Detect which cell encompasses the target text, then output its (X, Y) center coordinate. 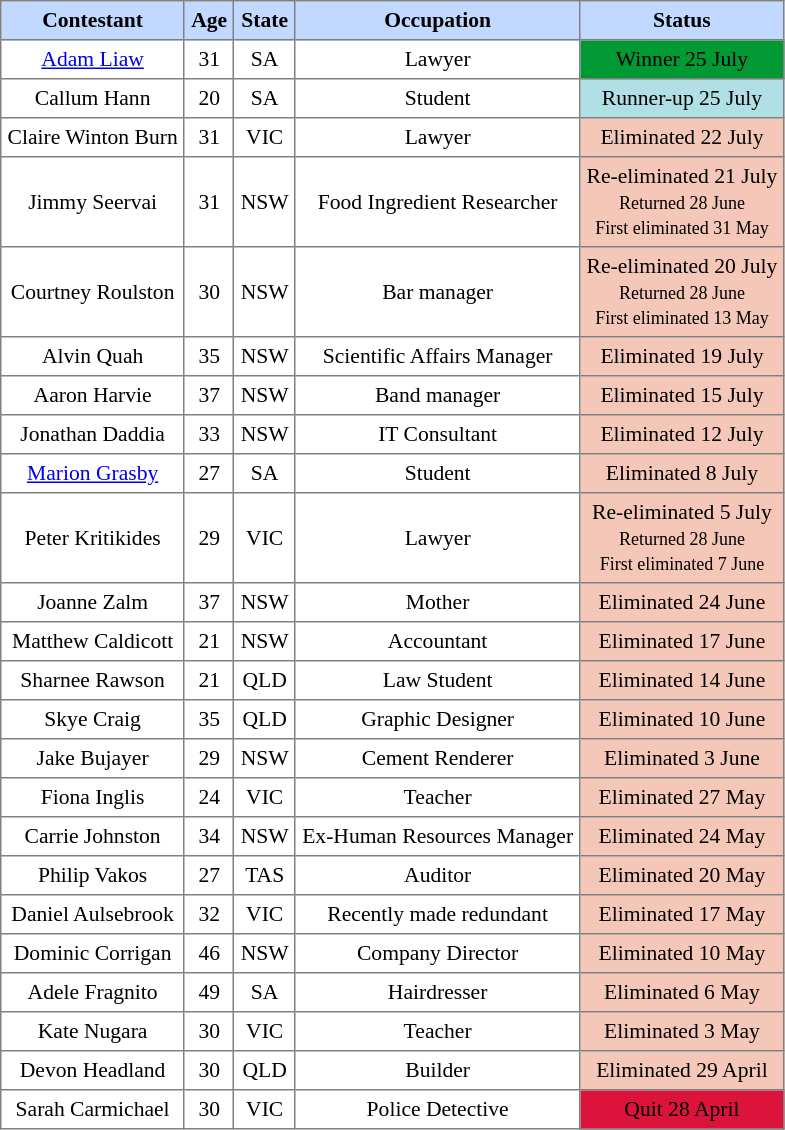
Eliminated 8 July (682, 474)
Food Ingredient Researcher (437, 202)
Eliminated 17 May (682, 914)
IT Consultant (437, 434)
Fiona Inglis (93, 798)
46 (208, 954)
Sarah Carmichael (93, 1110)
24 (208, 798)
Eliminated 20 May (682, 876)
Law Student (437, 680)
Ex-Human Resources Manager (437, 836)
33 (208, 434)
Aaron Harvie (93, 396)
Jonathan Daddia (93, 434)
Jake Bujayer (93, 758)
Age (208, 20)
Peter Kritikides (93, 538)
Builder (437, 1070)
Skye Craig (93, 720)
Re-eliminated 5 JulyReturned 28 JuneFirst eliminated 7 June (682, 538)
State (264, 20)
Winner 25 July (682, 60)
Status (682, 20)
Sharnee Rawson (93, 680)
Auditor (437, 876)
Daniel Aulsebrook (93, 914)
Alvin Quah (93, 356)
Eliminated 24 May (682, 836)
Hairdresser (437, 992)
Recently made redundant (437, 914)
TAS (264, 876)
Eliminated 27 May (682, 798)
Re-eliminated 21 JulyReturned 28 JuneFirst eliminated 31 May (682, 202)
Cement Renderer (437, 758)
Adam Liaw (93, 60)
Scientific Affairs Manager (437, 356)
Eliminated 6 May (682, 992)
Eliminated 22 July (682, 138)
Eliminated 19 July (682, 356)
Courtney Roulston (93, 292)
Eliminated 10 May (682, 954)
Philip Vakos (93, 876)
Re-eliminated 20 JulyReturned 28 JuneFirst eliminated 13 May (682, 292)
Accountant (437, 642)
Eliminated 12 July (682, 434)
Matthew Caldicott (93, 642)
Carrie Johnston (93, 836)
Contestant (93, 20)
34 (208, 836)
Eliminated 17 June (682, 642)
Callum Hann (93, 98)
Company Director (437, 954)
Devon Headland (93, 1070)
Eliminated 14 June (682, 680)
Eliminated 29 April (682, 1070)
Eliminated 3 June (682, 758)
Adele Fragnito (93, 992)
Joanne Zalm (93, 602)
49 (208, 992)
Eliminated 3 May (682, 1032)
Bar manager (437, 292)
Marion Grasby (93, 474)
20 (208, 98)
Eliminated 10 June (682, 720)
Eliminated 15 July (682, 396)
Dominic Corrigan (93, 954)
Jimmy Seervai (93, 202)
32 (208, 914)
Band manager (437, 396)
Graphic Designer (437, 720)
Quit 28 April (682, 1110)
Mother (437, 602)
Occupation (437, 20)
Runner-up 25 July (682, 98)
Police Detective (437, 1110)
Kate Nugara (93, 1032)
Claire Winton Burn (93, 138)
Eliminated 24 June (682, 602)
